Extract the [X, Y] coordinate from the center of the cell holding the provided text.  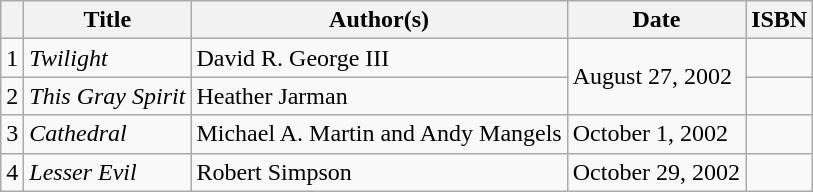
1 [12, 58]
Lesser Evil [108, 172]
David R. George III [379, 58]
October 29, 2002 [656, 172]
This Gray Spirit [108, 96]
Cathedral [108, 134]
Twilight [108, 58]
2 [12, 96]
Title [108, 20]
Robert Simpson [379, 172]
ISBN [780, 20]
3 [12, 134]
Michael A. Martin and Andy Mangels [379, 134]
4 [12, 172]
August 27, 2002 [656, 77]
October 1, 2002 [656, 134]
Heather Jarman [379, 96]
Date [656, 20]
Author(s) [379, 20]
